Provide the (x, y) coordinate of the cell's center where the given text is located.  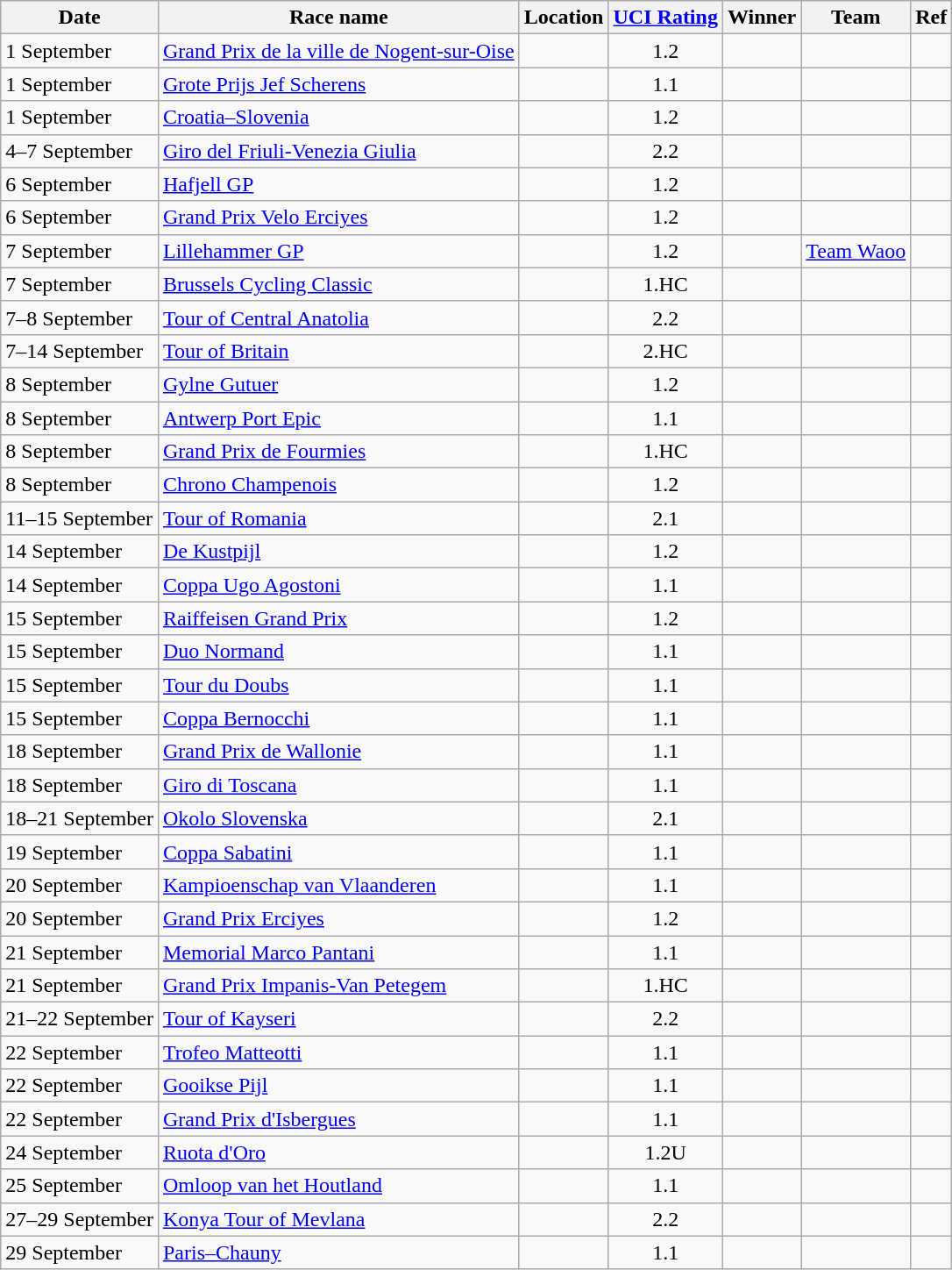
Gylne Gutuer (338, 384)
Date (80, 18)
Coppa Bernocchi (338, 718)
Okolo Slovenska (338, 818)
21–22 September (80, 1019)
Coppa Ugo Agostoni (338, 585)
Kampioenschap van Vlaanderen (338, 885)
Antwerp Port Epic (338, 418)
Gooikse Pijl (338, 1086)
Duo Normand (338, 652)
4–7 September (80, 151)
Grand Prix de la ville de Nogent-sur-Oise (338, 51)
27–29 September (80, 1219)
2.HC (665, 351)
Coppa Sabatini (338, 852)
Location (564, 18)
Hafjell GP (338, 184)
Konya Tour of Mevlana (338, 1219)
7–8 September (80, 317)
Omloop van het Houtland (338, 1186)
11–15 September (80, 518)
Team Waoo (856, 251)
Grand Prix de Wallonie (338, 752)
Grand Prix d'Isbergues (338, 1119)
Grand Prix Velo Erciyes (338, 218)
Memorial Marco Pantani (338, 952)
Grand Prix Impanis-Van Petegem (338, 986)
Paris–Chauny (338, 1252)
UCI Rating (665, 18)
Grand Prix Erciyes (338, 918)
Trofeo Matteotti (338, 1052)
Winner (761, 18)
Lillehammer GP (338, 251)
Grand Prix de Fourmies (338, 452)
Tour of Britain (338, 351)
Tour du Doubs (338, 685)
1.2U (665, 1152)
Tour of Central Anatolia (338, 317)
Tour of Kayseri (338, 1019)
25 September (80, 1186)
Tour of Romania (338, 518)
Chrono Champenois (338, 485)
Grote Prijs Jef Scherens (338, 84)
De Kustpijl (338, 552)
Ref (931, 18)
Team (856, 18)
24 September (80, 1152)
Race name (338, 18)
Brussels Cycling Classic (338, 284)
19 September (80, 852)
Giro del Friuli-Venezia Giulia (338, 151)
Ruota d'Oro (338, 1152)
Raiffeisen Grand Prix (338, 618)
18–21 September (80, 818)
29 September (80, 1252)
Croatia–Slovenia (338, 118)
7–14 September (80, 351)
Giro di Toscana (338, 785)
